For the text-containing cell, return its midpoint in [X, Y] coordinate format. 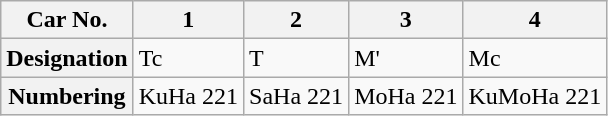
1 [188, 20]
T [296, 58]
Mc [535, 58]
Numbering [67, 96]
KuMoHa 221 [535, 96]
Car No. [67, 20]
SaHa 221 [296, 96]
KuHa 221 [188, 96]
4 [535, 20]
M' [406, 58]
2 [296, 20]
3 [406, 20]
Designation [67, 58]
Tc [188, 58]
MoHa 221 [406, 96]
